Scan for the cell matching the given text and deliver its [x, y] coordinate at center. 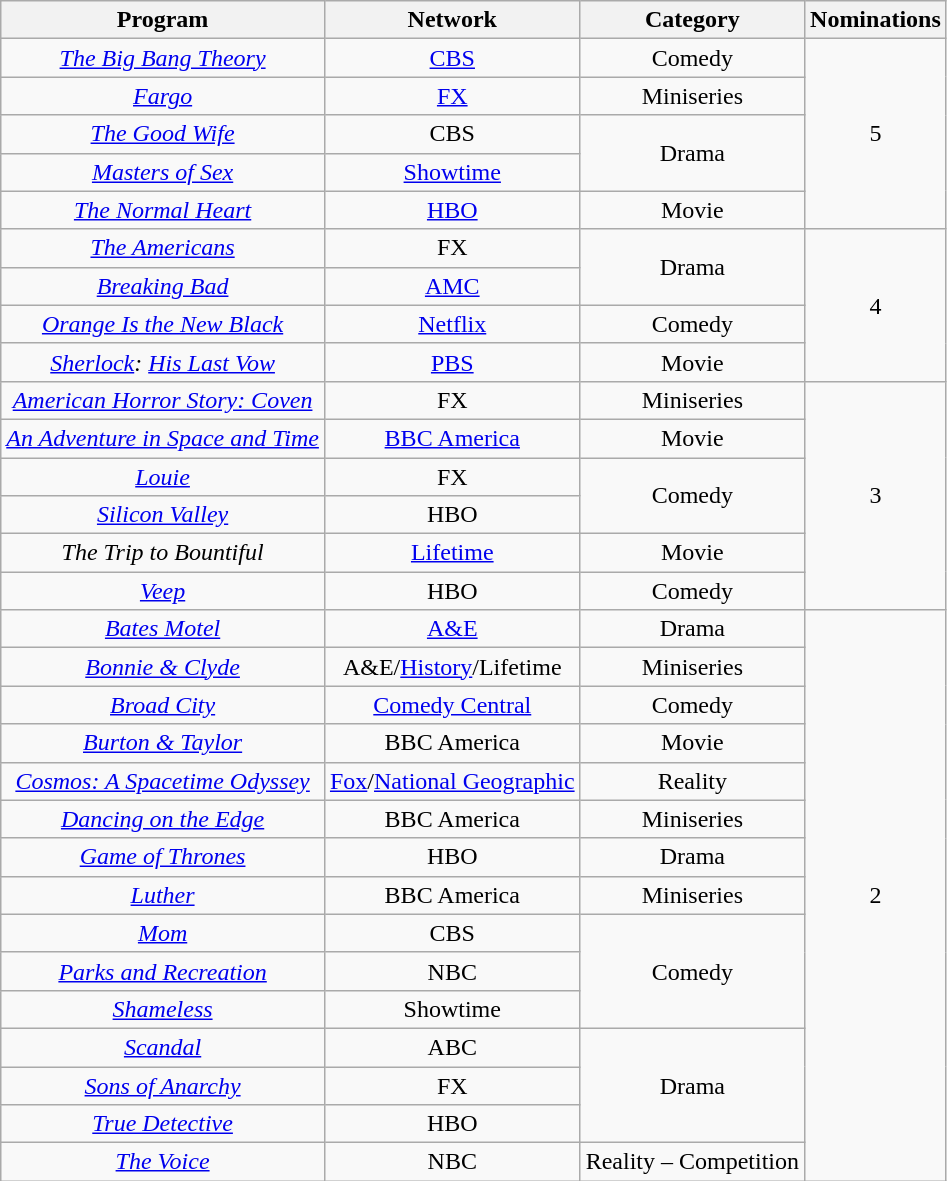
Breaking Bad [163, 286]
The Americans [163, 248]
4 [876, 305]
Dancing on the Edge [163, 819]
Sons of Anarchy [163, 1085]
Broad City [163, 705]
Fox/National Geographic [452, 781]
Cosmos: A Spacetime Odyssey [163, 781]
A&E [452, 629]
Bonnie & Clyde [163, 667]
A&E/History/Lifetime [452, 667]
The Trip to Bountiful [163, 553]
The Good Wife [163, 134]
5 [876, 134]
3 [876, 495]
Veep [163, 591]
Category [692, 20]
Reality – Competition [692, 1162]
The Normal Heart [163, 210]
Program [163, 20]
Orange Is the New Black [163, 324]
AMC [452, 286]
True Detective [163, 1124]
Reality [692, 781]
An Adventure in Space and Time [163, 438]
Shameless [163, 1009]
Bates Motel [163, 629]
Network [452, 20]
PBS [452, 362]
The Voice [163, 1162]
Mom [163, 933]
American Horror Story: Coven [163, 400]
Nominations [876, 20]
Lifetime [452, 553]
Masters of Sex [163, 172]
The Big Bang Theory [163, 58]
Louie [163, 477]
ABC [452, 1047]
Netflix [452, 324]
Game of Thrones [163, 857]
2 [876, 896]
Silicon Valley [163, 515]
Fargo [163, 96]
Parks and Recreation [163, 971]
Burton & Taylor [163, 743]
Comedy Central [452, 705]
Sherlock: His Last Vow [163, 362]
Luther [163, 895]
Scandal [163, 1047]
